For the text-containing cell, return its midpoint in [x, y] coordinate format. 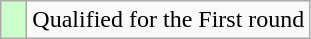
Qualified for the First round [168, 20]
